Pinpoint the cell where the given text exists, returning its (x, y) midpoint coordinate. 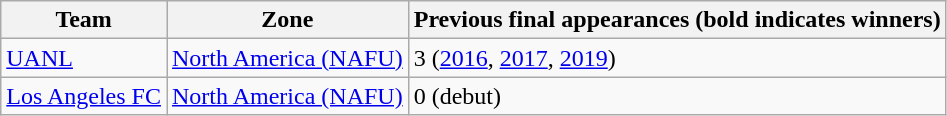
Team (84, 20)
3 (2016, 2017, 2019) (677, 58)
0 (debut) (677, 96)
Los Angeles FC (84, 96)
Zone (287, 20)
Previous final appearances (bold indicates winners) (677, 20)
UANL (84, 58)
